Detect which cell encompasses the target text, then output its [x, y] center coordinate. 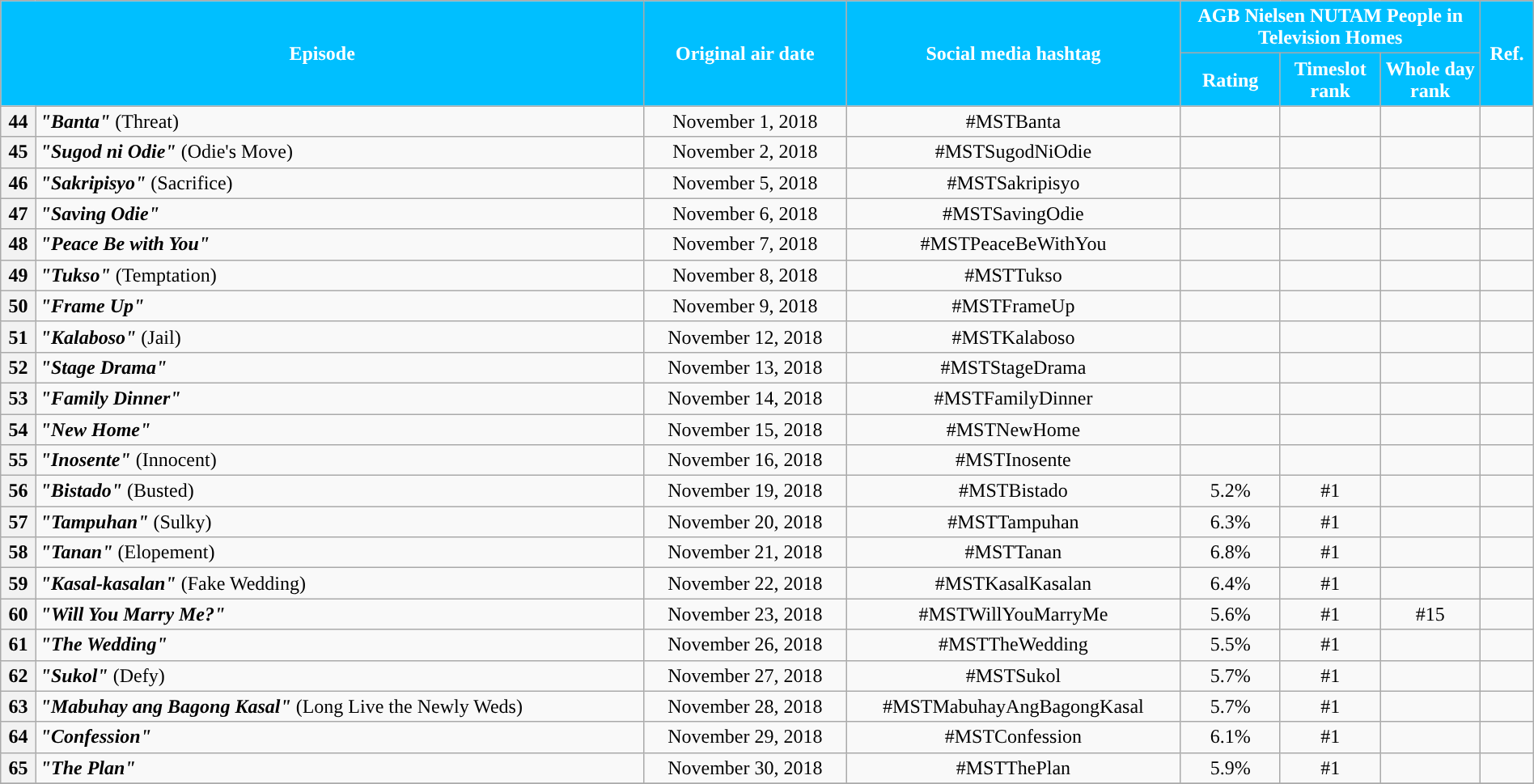
48 [18, 244]
"Tampuhan" (Sulky) [340, 522]
58 [18, 553]
"Sugod ni Odie" (Odie's Move) [340, 152]
November 26, 2018 [745, 645]
#MSTInosente [1013, 460]
#MSTBistado [1013, 491]
#MSTSukol [1013, 676]
59 [18, 583]
"Kasal-kasalan" (Fake Wedding) [340, 583]
54 [18, 430]
5.6% [1231, 614]
"The Wedding" [340, 645]
60 [18, 614]
51 [18, 337]
November 15, 2018 [745, 430]
"Inosente" (Innocent) [340, 460]
#MSTBanta [1013, 121]
5.5% [1231, 645]
49 [18, 275]
#MSTKasalKasalan [1013, 583]
November 12, 2018 [745, 337]
#MSTTheWedding [1013, 645]
November 7, 2018 [745, 244]
November 21, 2018 [745, 553]
65 [18, 768]
#MSTPeaceBeWithYou [1013, 244]
November 16, 2018 [745, 460]
61 [18, 645]
#MSTSavingOdie [1013, 214]
56 [18, 491]
"Kalaboso" (Jail) [340, 337]
57 [18, 522]
"Peace Be with You" [340, 244]
"Confession" [340, 737]
6.3% [1231, 522]
63 [18, 706]
#MSTMabuhayAngBagongKasal [1013, 706]
"Family Dinner" [340, 398]
November 5, 2018 [745, 183]
#MSTSakripisyo [1013, 183]
46 [18, 183]
November 14, 2018 [745, 398]
November 8, 2018 [745, 275]
#MSTFrameUp [1013, 306]
Ref. [1507, 53]
53 [18, 398]
AGB Nielsen NUTAM People in Television Homes [1330, 28]
November 22, 2018 [745, 583]
#MSTTanan [1013, 553]
November 1, 2018 [745, 121]
November 20, 2018 [745, 522]
November 6, 2018 [745, 214]
#MSTKalaboso [1013, 337]
"Sakripisyo" (Sacrifice) [340, 183]
"The Plan" [340, 768]
47 [18, 214]
5.9% [1231, 768]
52 [18, 367]
November 30, 2018 [745, 768]
#MSTTampuhan [1013, 522]
#MSTNewHome [1013, 430]
"Will You Marry Me?" [340, 614]
44 [18, 121]
50 [18, 306]
6.8% [1231, 553]
"Stage Drama" [340, 367]
"Tanan" (Elopement) [340, 553]
November 23, 2018 [745, 614]
November 28, 2018 [745, 706]
"New Home" [340, 430]
Whole dayrank [1430, 79]
#MSTThePlan [1013, 768]
"Bistado" (Busted) [340, 491]
45 [18, 152]
#MSTConfession [1013, 737]
#MSTTukso [1013, 275]
"Sukol" (Defy) [340, 676]
#MSTFamilyDinner [1013, 398]
Original air date [745, 53]
November 29, 2018 [745, 737]
November 2, 2018 [745, 152]
"Tukso" (Temptation) [340, 275]
55 [18, 460]
"Mabuhay ang Bagong Kasal" (Long Live the Newly Weds) [340, 706]
Timeslotrank [1330, 79]
Episode [322, 53]
"Saving Odie" [340, 214]
Social media hashtag [1013, 53]
6.4% [1231, 583]
Rating [1231, 79]
"Frame Up" [340, 306]
6.1% [1231, 737]
"Banta" (Threat) [340, 121]
November 19, 2018 [745, 491]
62 [18, 676]
November 13, 2018 [745, 367]
5.2% [1231, 491]
November 27, 2018 [745, 676]
#MSTWillYouMarryMe [1013, 614]
#MSTStageDrama [1013, 367]
#15 [1430, 614]
64 [18, 737]
November 9, 2018 [745, 306]
#MSTSugodNiOdie [1013, 152]
